Return the (x, y) coordinate for the center point of the cell that contains the specified text.  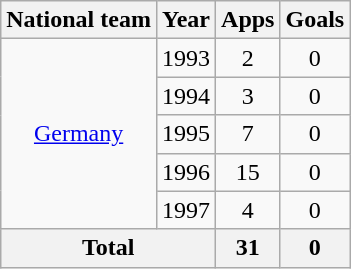
1997 (186, 210)
4 (248, 210)
2 (248, 58)
Apps (248, 20)
1994 (186, 96)
15 (248, 172)
31 (248, 248)
National team (79, 20)
1993 (186, 58)
1995 (186, 134)
7 (248, 134)
Total (108, 248)
1996 (186, 172)
Goals (315, 20)
Germany (79, 134)
Year (186, 20)
3 (248, 96)
